Return the [x, y] coordinate for the center point of the cell that contains the specified text.  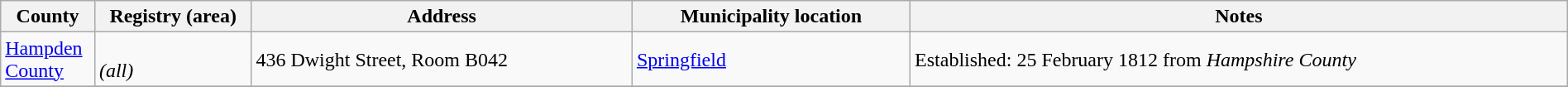
Established: 25 February 1812 from Hampshire County [1239, 60]
Notes [1239, 17]
Address [442, 17]
Hampden County [48, 60]
Springfield [771, 60]
County [48, 17]
Municipality location [771, 17]
(all) [172, 60]
436 Dwight Street, Room B042 [442, 60]
Registry (area) [172, 17]
